Pinpoint the cell where the given text exists, returning its (X, Y) midpoint coordinate. 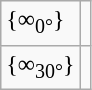
{∞30°} (40, 67)
{∞0°} (40, 23)
